From the cell containing the given text, extract its center point as (x, y) coordinate. 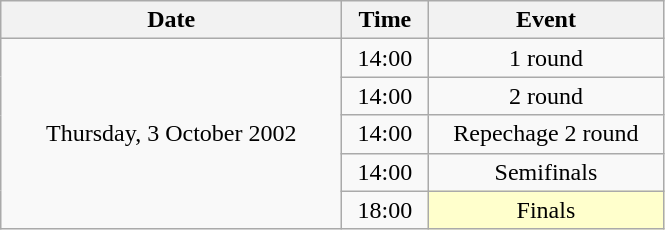
Event (546, 20)
Semifinals (546, 172)
2 round (546, 96)
Finals (546, 210)
1 round (546, 58)
Date (172, 20)
Repechage 2 round (546, 134)
18:00 (385, 210)
Thursday, 3 October 2002 (172, 134)
Time (385, 20)
